Extract the [X, Y] coordinate from the center of the cell holding the provided text.  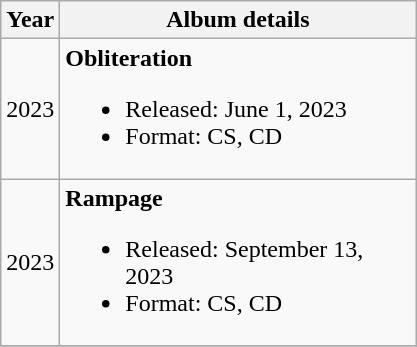
Year [30, 20]
ObliterationReleased: June 1, 2023Format: CS, CD [238, 109]
RampageReleased: September 13, 2023Format: CS, CD [238, 262]
Album details [238, 20]
